Locate the cell with the specified text and output its (X, Y) center coordinate. 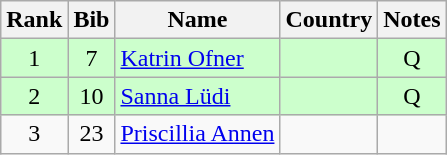
Bib (92, 20)
Country (329, 20)
Katrin Ofner (198, 58)
Notes (412, 20)
23 (92, 134)
Rank (34, 20)
7 (92, 58)
Name (198, 20)
Priscillia Annen (198, 134)
1 (34, 58)
10 (92, 96)
Sanna Lüdi (198, 96)
2 (34, 96)
3 (34, 134)
